Return the [X, Y] coordinate for the center point of the cell that contains the specified text.  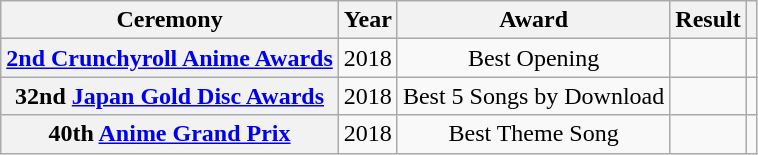
40th Anime Grand Prix [170, 134]
Result [708, 20]
2nd Crunchyroll Anime Awards [170, 58]
Ceremony [170, 20]
32nd Japan Gold Disc Awards [170, 96]
Award [533, 20]
Year [368, 20]
Best Opening [533, 58]
Best 5 Songs by Download [533, 96]
Best Theme Song [533, 134]
